Pinpoint the cell where the given text exists, returning its (X, Y) midpoint coordinate. 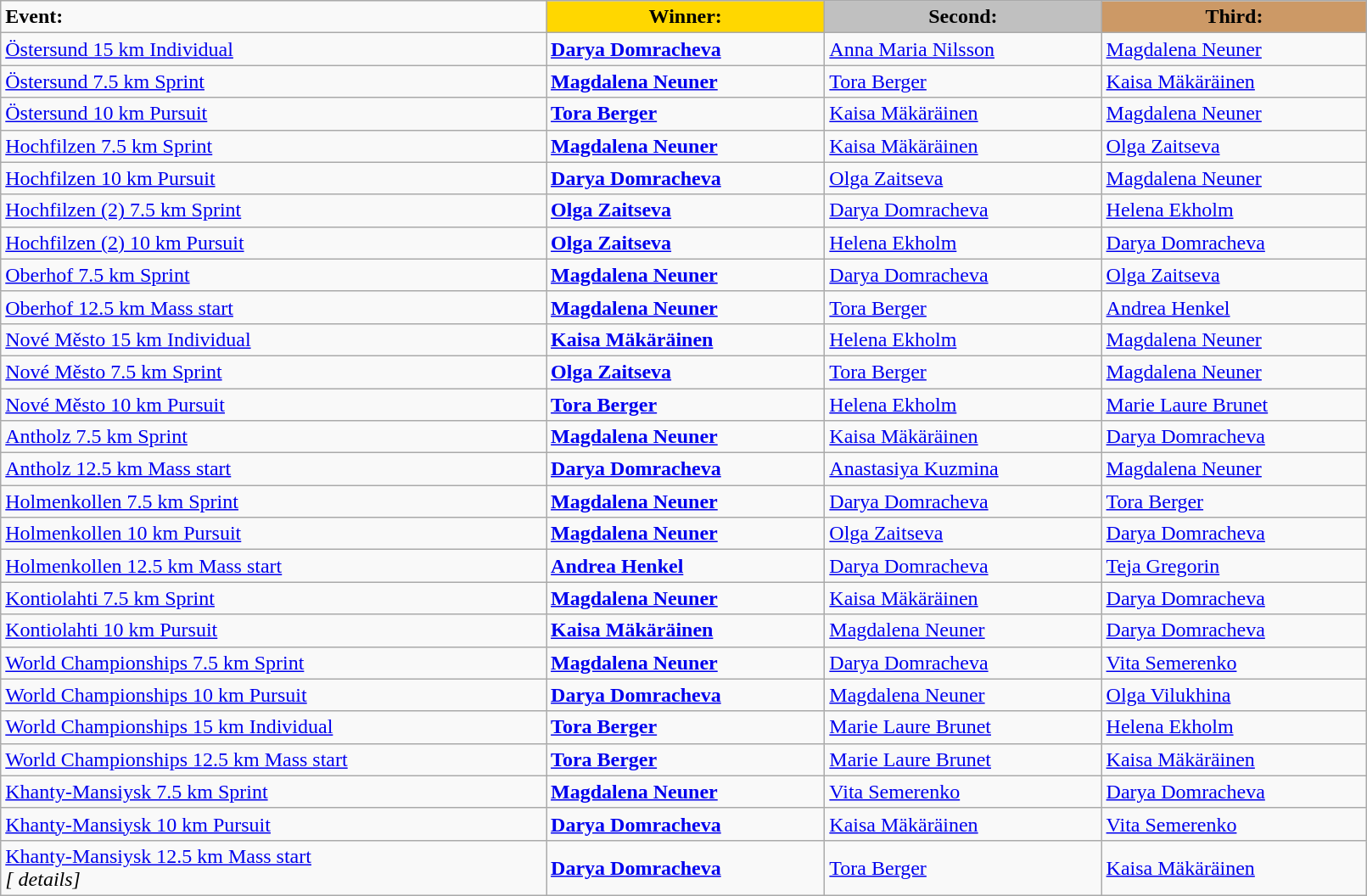
Antholz 7.5 km Sprint (273, 437)
Second: (963, 17)
Khanty-Mansiysk 10 km Pursuit (273, 824)
Hochfilzen (2) 7.5 km Sprint (273, 210)
Teja Gregorin (1234, 566)
Winner: (686, 17)
Östersund 10 km Pursuit (273, 114)
Anna Maria Nilsson (963, 49)
Event: (273, 17)
World Championships 10 km Pursuit (273, 695)
Nové Město 10 km Pursuit (273, 405)
Holmenkollen 7.5 km Sprint (273, 501)
World Championships 12.5 km Mass start (273, 759)
Hochfilzen 7.5 km Sprint (273, 146)
Khanty-Mansiysk 7.5 km Sprint (273, 792)
Olga Vilukhina (1234, 695)
Khanty-Mansiysk 12.5 km Mass start[ details] (273, 867)
Hochfilzen 10 km Pursuit (273, 178)
Holmenkollen 12.5 km Mass start (273, 566)
Oberhof 7.5 km Sprint (273, 275)
Antholz 12.5 km Mass start (273, 469)
Third: (1234, 17)
Östersund 7.5 km Sprint (273, 81)
Nové Město 7.5 km Sprint (273, 372)
Kontiolahti 10 km Pursuit (273, 630)
World Championships 7.5 km Sprint (273, 663)
Kontiolahti 7.5 km Sprint (273, 598)
Hochfilzen (2) 10 km Pursuit (273, 243)
Anastasiya Kuzmina (963, 469)
Nové Město 15 km Individual (273, 339)
Östersund 15 km Individual (273, 49)
Holmenkollen 10 km Pursuit (273, 534)
World Championships 15 km Individual (273, 727)
Oberhof 12.5 km Mass start (273, 307)
